Return the (x, y) coordinate for the center point of the cell that contains the specified text.  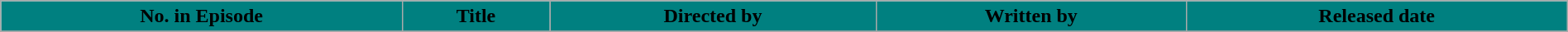
Directed by (713, 16)
Title (476, 16)
Released date (1376, 16)
No. in Episode (202, 16)
Written by (1030, 16)
